Determine the (X, Y) coordinate at the center of the cell enclosing the given text.  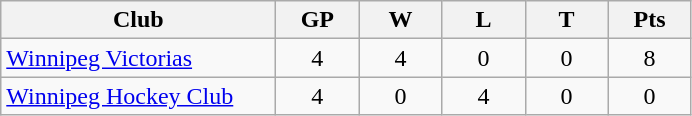
8 (650, 58)
L (484, 20)
Winnipeg Hockey Club (138, 96)
Pts (650, 20)
Winnipeg Victorias (138, 58)
GP (318, 20)
W (400, 20)
T (566, 20)
Club (138, 20)
